Scan for the cell matching the given text and deliver its (x, y) coordinate at center. 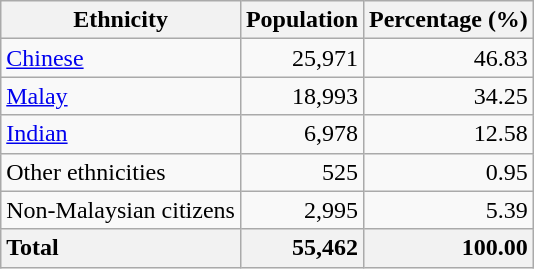
25,971 (302, 58)
Chinese (121, 58)
2,995 (302, 210)
Indian (121, 134)
Population (302, 20)
Other ethnicities (121, 172)
Non-Malaysian citizens (121, 210)
Total (121, 248)
525 (302, 172)
18,993 (302, 96)
6,978 (302, 134)
5.39 (449, 210)
55,462 (302, 248)
Percentage (%) (449, 20)
46.83 (449, 58)
0.95 (449, 172)
12.58 (449, 134)
Ethnicity (121, 20)
100.00 (449, 248)
34.25 (449, 96)
Malay (121, 96)
